From the cell containing the given text, extract its center point as [X, Y] coordinate. 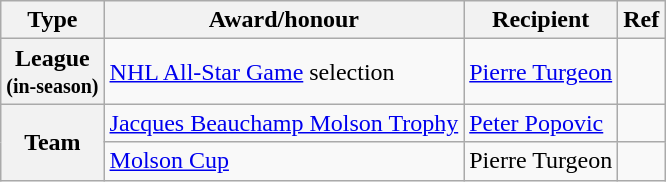
Type [52, 20]
Recipient [541, 20]
NHL All-Star Game selection [284, 72]
Ref [642, 20]
League(in-season) [52, 72]
Peter Popovic [541, 123]
Jacques Beauchamp Molson Trophy [284, 123]
Award/honour [284, 20]
Molson Cup [284, 161]
Team [52, 142]
